Detect which cell encompasses the target text, then output its [X, Y] center coordinate. 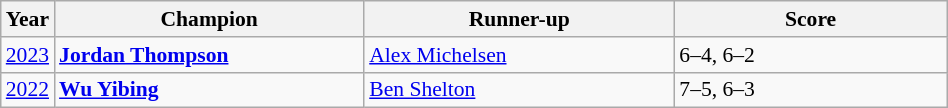
Jordan Thompson [209, 55]
2023 [28, 55]
Champion [209, 19]
Alex Michelsen [519, 55]
Wu Yibing [209, 90]
Year [28, 19]
Runner-up [519, 19]
Score [810, 19]
7–5, 6–3 [810, 90]
Ben Shelton [519, 90]
2022 [28, 90]
6–4, 6–2 [810, 55]
